Return [X, Y] of the center of cell containing provided text 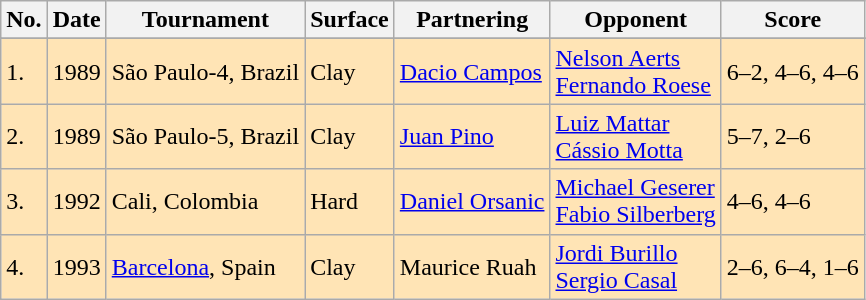
Surface [350, 20]
No. [24, 20]
Hard [350, 202]
Daniel Orsanic [472, 202]
Dacio Campos [472, 72]
São Paulo-5, Brazil [205, 136]
Opponent [636, 20]
1992 [76, 202]
Date [76, 20]
Maurice Ruah [472, 266]
Score [792, 20]
Luiz Mattar Cássio Motta [636, 136]
4–6, 4–6 [792, 202]
2. [24, 136]
Tournament [205, 20]
6–2, 4–6, 4–6 [792, 72]
Barcelona, Spain [205, 266]
1993 [76, 266]
Cali, Colombia [205, 202]
Jordi Burillo Sergio Casal [636, 266]
4. [24, 266]
5–7, 2–6 [792, 136]
Juan Pino [472, 136]
Michael Geserer Fabio Silberberg [636, 202]
São Paulo-4, Brazil [205, 72]
3. [24, 202]
2–6, 6–4, 1–6 [792, 266]
1. [24, 72]
Partnering [472, 20]
Nelson Aerts Fernando Roese [636, 72]
